Provide the [X, Y] coordinate of the cell's center where the given text is located.  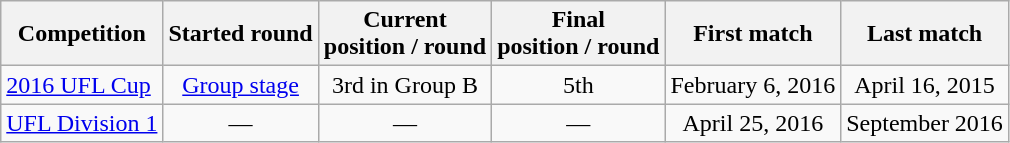
Finalposition / round [578, 34]
Competition [82, 34]
September 2016 [925, 123]
Currentposition / round [404, 34]
April 25, 2016 [753, 123]
Group stage [240, 85]
Last match [925, 34]
UFL Division 1 [82, 123]
2016 UFL Cup [82, 85]
3rd in Group B [404, 85]
5th [578, 85]
Started round [240, 34]
February 6, 2016 [753, 85]
April 16, 2015 [925, 85]
First match [753, 34]
